Output the (X, Y) coordinate of the center of the cell containing the given text.  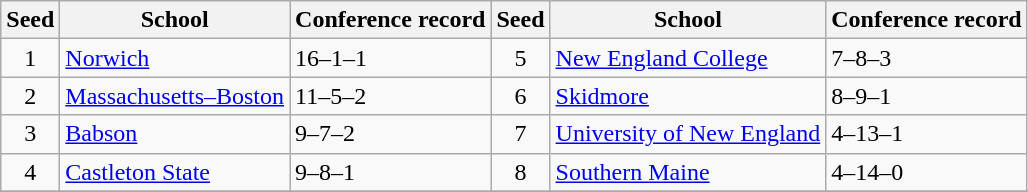
11–5–2 (390, 96)
4 (30, 172)
3 (30, 134)
7–8–3 (926, 58)
16–1–1 (390, 58)
Skidmore (688, 96)
2 (30, 96)
6 (520, 96)
4–14–0 (926, 172)
New England College (688, 58)
Massachusetts–Boston (175, 96)
Southern Maine (688, 172)
Castleton State (175, 172)
1 (30, 58)
5 (520, 58)
9–7–2 (390, 134)
University of New England (688, 134)
9–8–1 (390, 172)
8–9–1 (926, 96)
8 (520, 172)
Babson (175, 134)
4–13–1 (926, 134)
7 (520, 134)
Norwich (175, 58)
